Return [x, y] of the center of cell containing provided text 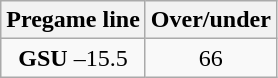
Over/under [210, 20]
GSU –15.5 [74, 58]
Pregame line [74, 20]
66 [210, 58]
